From the cell containing the given text, extract its center point as (X, Y) coordinate. 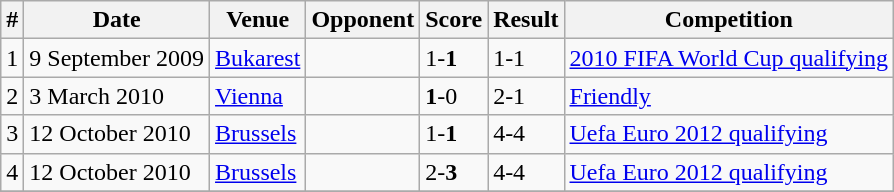
Competition (729, 20)
2 (12, 96)
Score (454, 20)
Bukarest (258, 58)
Date (117, 20)
Venue (258, 20)
9 September 2009 (117, 58)
3 (12, 134)
2-1 (526, 96)
1 (12, 58)
Friendly (729, 96)
1-0 (454, 96)
2-3 (454, 172)
4 (12, 172)
Opponent (363, 20)
3 March 2010 (117, 96)
Vienna (258, 96)
Result (526, 20)
2010 FIFA World Cup qualifying (729, 58)
# (12, 20)
